Pinpoint the cell where the given text exists, returning its [x, y] midpoint coordinate. 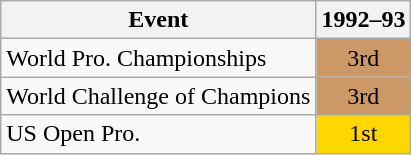
US Open Pro. [158, 134]
1992–93 [364, 20]
Event [158, 20]
World Challenge of Champions [158, 96]
World Pro. Championships [158, 58]
1st [364, 134]
